Determine the [x, y] coordinate at the center of the cell enclosing the given text.  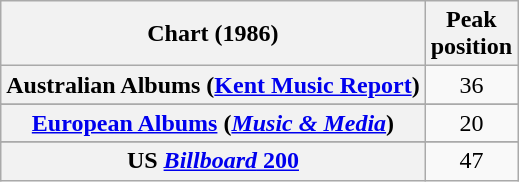
Peakposition [471, 34]
US Billboard 200 [213, 161]
47 [471, 161]
36 [471, 85]
20 [471, 123]
Chart (1986) [213, 34]
Australian Albums (Kent Music Report) [213, 85]
European Albums (Music & Media) [213, 123]
